Extract the (x, y) coordinate from the center of the cell holding the provided text.  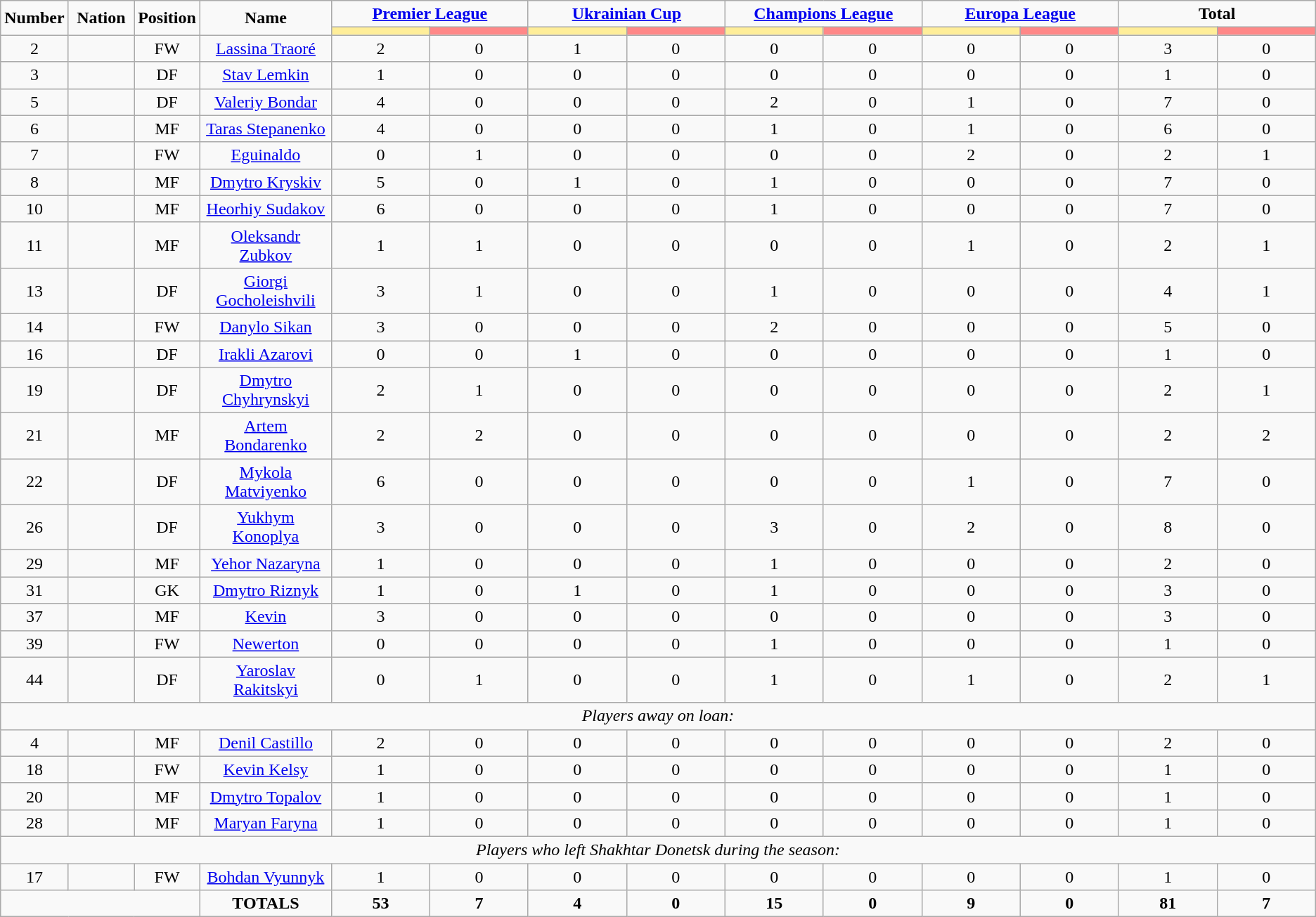
Yehor Nazaryna (266, 564)
13 (34, 291)
Name (266, 18)
Newerton (266, 644)
11 (34, 245)
31 (34, 590)
28 (34, 823)
81 (1168, 904)
Giorgi Gocholeishvili (266, 291)
53 (380, 904)
14 (34, 327)
Irakli Azarovi (266, 353)
26 (34, 527)
9 (971, 904)
17 (34, 876)
Mykola Matviyenko (266, 482)
Dmytro Topalov (266, 796)
Heorhiy Sudakov (266, 209)
Champions League (823, 14)
Kevin Kelsy (266, 769)
Yukhym Konoplya (266, 527)
Artem Bondarenko (266, 436)
Premier League (430, 14)
Position (167, 18)
39 (34, 644)
Players away on loan: (658, 716)
Lassina Traoré (266, 48)
Taras Stepanenko (266, 129)
22 (34, 482)
10 (34, 209)
29 (34, 564)
Bohdan Vyunnyk (266, 876)
Total (1217, 14)
37 (34, 617)
Danylo Sikan (266, 327)
Europa League (1020, 14)
Yaroslav Rakitskyi (266, 680)
16 (34, 353)
Dmytro Kryskiv (266, 182)
Eguinaldo (266, 155)
Players who left Shakhtar Donetsk during the season: (658, 850)
Stav Lemkin (266, 75)
Ukrainian Cup (626, 14)
GK (167, 590)
Denil Castillo (266, 743)
Dmytro Riznyk (266, 590)
19 (34, 391)
Number (34, 18)
15 (774, 904)
Maryan Faryna (266, 823)
18 (34, 769)
21 (34, 436)
Kevin (266, 617)
Oleksandr Zubkov (266, 245)
TOTALS (266, 904)
Valeriy Bondar (266, 102)
20 (34, 796)
Nation (101, 18)
44 (34, 680)
Dmytro Chyhrynskyi (266, 391)
